Output the (x, y) coordinate of the center of the cell containing the given text.  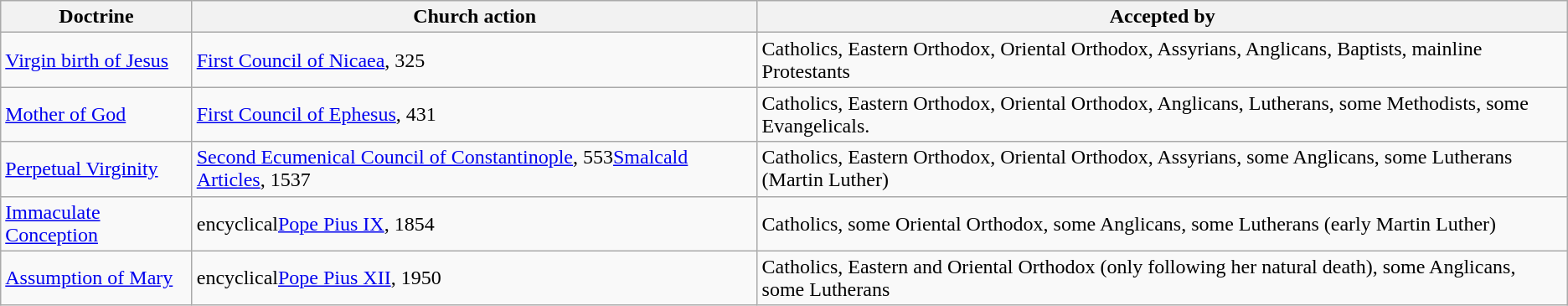
encyclicalPope Pius IX, 1854 (474, 223)
Accepted by (1163, 17)
Mother of God (96, 114)
Second Ecumenical Council of Constantinople, 553Smalcald Articles, 1537 (474, 169)
Church action (474, 17)
Doctrine (96, 17)
Assumption of Mary (96, 278)
Catholics, some Oriental Orthodox, some Anglicans, some Lutherans (early Martin Luther) (1163, 223)
encyclicalPope Pius XII, 1950 (474, 278)
First Council of Ephesus, 431 (474, 114)
Catholics, Eastern and Oriental Orthodox (only following her natural death), some Anglicans, some Lutherans (1163, 278)
First Council of Nicaea, 325 (474, 60)
Virgin birth of Jesus (96, 60)
Perpetual Virginity (96, 169)
Catholics, Eastern Orthodox, Oriental Orthodox, Assyrians, some Anglicans, some Lutherans (Martin Luther) (1163, 169)
Catholics, Eastern Orthodox, Oriental Orthodox, Anglicans, Lutherans, some Methodists, some Evangelicals. (1163, 114)
Catholics, Eastern Orthodox, Oriental Orthodox, Assyrians, Anglicans, Baptists, mainline Protestants (1163, 60)
Immaculate Conception (96, 223)
